Detect which cell encompasses the target text, then output its (X, Y) center coordinate. 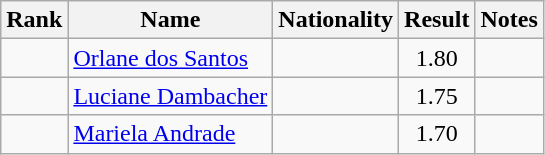
Rank (34, 20)
Notes (509, 20)
Nationality (336, 20)
1.75 (437, 96)
Mariela Andrade (170, 134)
Luciane Dambacher (170, 96)
Result (437, 20)
1.70 (437, 134)
1.80 (437, 58)
Orlane dos Santos (170, 58)
Name (170, 20)
